Output the [X, Y] coordinate of the center of the cell containing the given text.  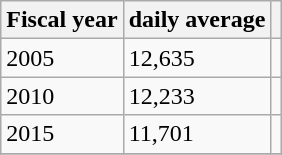
11,701 [197, 134]
Fiscal year [62, 20]
12,233 [197, 96]
2015 [62, 134]
12,635 [197, 58]
daily average [197, 20]
2010 [62, 96]
2005 [62, 58]
